Pinpoint the cell where the given text exists, returning its [X, Y] midpoint coordinate. 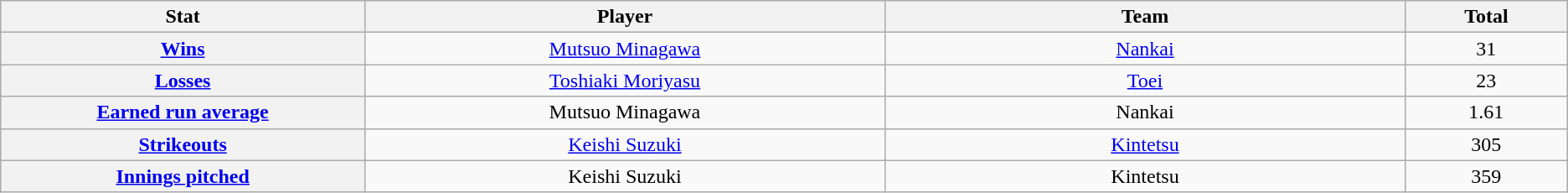
Wins [183, 49]
Total [1486, 17]
Innings pitched [183, 176]
1.61 [1486, 112]
Team [1144, 17]
Strikeouts [183, 144]
Stat [183, 17]
Toei [1144, 81]
31 [1486, 49]
23 [1486, 81]
305 [1486, 144]
Losses [183, 81]
Player [625, 17]
Toshiaki Moriyasu [625, 81]
Earned run average [183, 112]
359 [1486, 176]
